Locate the cell with the specified text and output its [X, Y] center coordinate. 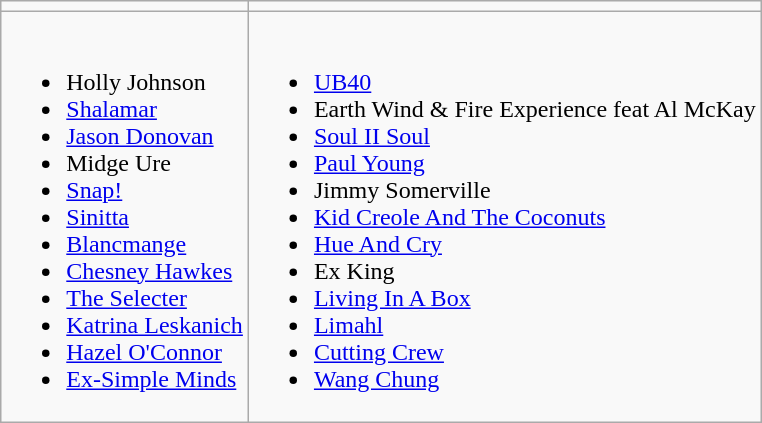
Holly JohnsonShalamarJason DonovanMidge UreSnap!SinittaBlancmangeChesney HawkesThe SelecterKatrina LeskanichHazel O'ConnorEx-Simple Minds [125, 217]
